Return the [X, Y] coordinate for the center point of the cell that contains the specified text.  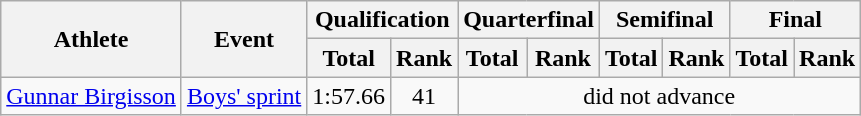
Quarterfinal [529, 20]
Semifinal [664, 20]
Athlete [92, 39]
Boys' sprint [244, 96]
Event [244, 39]
1:57.66 [349, 96]
Qualification [382, 20]
Final [796, 20]
did not advance [660, 96]
Gunnar Birgisson [92, 96]
41 [424, 96]
